From the cell containing the given text, extract its center point as (X, Y) coordinate. 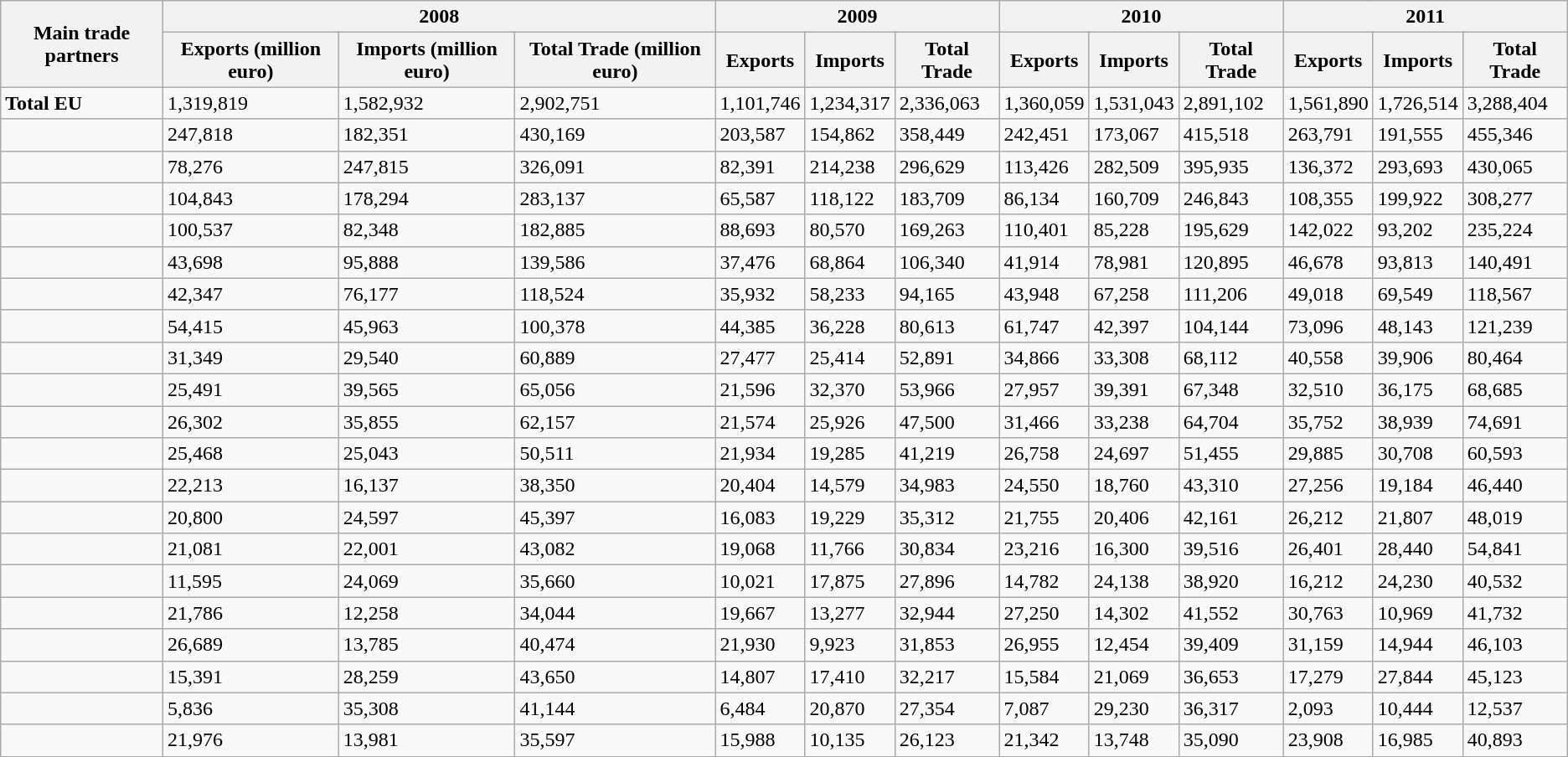
19,068 (761, 549)
35,660 (615, 581)
430,065 (1514, 167)
139,586 (615, 262)
46,440 (1514, 486)
293,693 (1417, 167)
21,069 (1134, 677)
296,629 (946, 167)
34,983 (946, 486)
43,698 (250, 262)
24,069 (427, 581)
12,258 (427, 613)
32,510 (1328, 389)
37,476 (761, 262)
104,843 (250, 198)
54,841 (1514, 549)
31,349 (250, 358)
39,906 (1417, 358)
1,561,890 (1328, 103)
111,206 (1231, 294)
22,213 (250, 486)
31,853 (946, 645)
25,491 (250, 389)
415,518 (1231, 135)
35,312 (946, 518)
13,785 (427, 645)
3,288,404 (1514, 103)
27,250 (1044, 613)
113,426 (1044, 167)
16,985 (1417, 740)
45,963 (427, 326)
45,397 (615, 518)
104,144 (1231, 326)
14,302 (1134, 613)
41,732 (1514, 613)
43,310 (1231, 486)
118,524 (615, 294)
12,454 (1134, 645)
41,219 (946, 454)
100,537 (250, 230)
195,629 (1231, 230)
68,685 (1514, 389)
308,277 (1514, 198)
100,378 (615, 326)
14,579 (849, 486)
11,766 (849, 549)
21,596 (761, 389)
33,238 (1134, 421)
154,862 (849, 135)
2,891,102 (1231, 103)
24,550 (1044, 486)
39,565 (427, 389)
30,708 (1417, 454)
27,844 (1417, 677)
118,567 (1514, 294)
1,726,514 (1417, 103)
15,584 (1044, 677)
28,440 (1417, 549)
33,308 (1134, 358)
39,409 (1231, 645)
247,815 (427, 167)
17,279 (1328, 677)
106,340 (946, 262)
26,123 (946, 740)
46,103 (1514, 645)
62,157 (615, 421)
136,372 (1328, 167)
53,966 (946, 389)
38,939 (1417, 421)
2,336,063 (946, 103)
16,212 (1328, 581)
31,159 (1328, 645)
26,955 (1044, 645)
48,143 (1417, 326)
199,922 (1417, 198)
52,891 (946, 358)
40,532 (1514, 581)
13,277 (849, 613)
21,755 (1044, 518)
36,175 (1417, 389)
26,689 (250, 645)
1,531,043 (1134, 103)
2011 (1426, 17)
43,948 (1044, 294)
46,678 (1328, 262)
23,908 (1328, 740)
60,889 (615, 358)
64,704 (1231, 421)
16,300 (1134, 549)
42,397 (1134, 326)
214,238 (849, 167)
27,256 (1328, 486)
Imports (million euro) (427, 60)
Total EU (82, 103)
10,444 (1417, 708)
282,509 (1134, 167)
26,212 (1328, 518)
30,834 (946, 549)
142,022 (1328, 230)
25,414 (849, 358)
38,350 (615, 486)
26,302 (250, 421)
20,870 (849, 708)
21,934 (761, 454)
19,184 (1417, 486)
16,083 (761, 518)
21,786 (250, 613)
35,855 (427, 421)
25,043 (427, 454)
5,836 (250, 708)
43,082 (615, 549)
35,090 (1231, 740)
20,800 (250, 518)
58,233 (849, 294)
35,308 (427, 708)
47,500 (946, 421)
Main trade partners (82, 44)
430,169 (615, 135)
67,258 (1134, 294)
20,406 (1134, 518)
242,451 (1044, 135)
24,230 (1417, 581)
191,555 (1417, 135)
95,888 (427, 262)
25,468 (250, 454)
6,484 (761, 708)
80,464 (1514, 358)
18,760 (1134, 486)
10,021 (761, 581)
67,348 (1231, 389)
27,957 (1044, 389)
1,319,819 (250, 103)
82,348 (427, 230)
68,864 (849, 262)
41,144 (615, 708)
14,944 (1417, 645)
182,885 (615, 230)
263,791 (1328, 135)
51,455 (1231, 454)
7,087 (1044, 708)
183,709 (946, 198)
50,511 (615, 454)
17,875 (849, 581)
10,135 (849, 740)
29,230 (1134, 708)
17,410 (849, 677)
203,587 (761, 135)
27,896 (946, 581)
2010 (1141, 17)
36,317 (1231, 708)
178,294 (427, 198)
65,056 (615, 389)
24,697 (1134, 454)
93,813 (1417, 262)
34,866 (1044, 358)
93,202 (1417, 230)
54,415 (250, 326)
31,466 (1044, 421)
12,537 (1514, 708)
2,093 (1328, 708)
24,138 (1134, 581)
39,391 (1134, 389)
73,096 (1328, 326)
2008 (439, 17)
39,516 (1231, 549)
69,549 (1417, 294)
22,001 (427, 549)
32,944 (946, 613)
61,747 (1044, 326)
40,893 (1514, 740)
32,217 (946, 677)
38,920 (1231, 581)
36,228 (849, 326)
2,902,751 (615, 103)
140,491 (1514, 262)
Exports (million euro) (250, 60)
120,895 (1231, 262)
35,597 (615, 740)
78,981 (1134, 262)
19,285 (849, 454)
76,177 (427, 294)
21,081 (250, 549)
30,763 (1328, 613)
19,229 (849, 518)
36,653 (1231, 677)
160,709 (1134, 198)
80,570 (849, 230)
34,044 (615, 613)
19,667 (761, 613)
35,932 (761, 294)
60,593 (1514, 454)
27,354 (946, 708)
108,355 (1328, 198)
40,474 (615, 645)
118,122 (849, 198)
21,807 (1417, 518)
283,137 (615, 198)
455,346 (1514, 135)
32,370 (849, 389)
235,224 (1514, 230)
1,234,317 (849, 103)
21,976 (250, 740)
358,449 (946, 135)
21,342 (1044, 740)
10,969 (1417, 613)
14,782 (1044, 581)
80,613 (946, 326)
65,587 (761, 198)
20,404 (761, 486)
16,137 (427, 486)
24,597 (427, 518)
395,935 (1231, 167)
25,926 (849, 421)
173,067 (1134, 135)
23,216 (1044, 549)
15,391 (250, 677)
1,101,746 (761, 103)
49,018 (1328, 294)
88,693 (761, 230)
1,360,059 (1044, 103)
110,401 (1044, 230)
26,401 (1328, 549)
42,347 (250, 294)
15,988 (761, 740)
86,134 (1044, 198)
44,385 (761, 326)
27,477 (761, 358)
11,595 (250, 581)
9,923 (849, 645)
41,552 (1231, 613)
74,691 (1514, 421)
1,582,932 (427, 103)
21,574 (761, 421)
42,161 (1231, 518)
28,259 (427, 677)
14,807 (761, 677)
43,650 (615, 677)
78,276 (250, 167)
68,112 (1231, 358)
21,930 (761, 645)
246,843 (1231, 198)
13,981 (427, 740)
247,818 (250, 135)
29,885 (1328, 454)
45,123 (1514, 677)
41,914 (1044, 262)
29,540 (427, 358)
40,558 (1328, 358)
35,752 (1328, 421)
121,239 (1514, 326)
2009 (858, 17)
326,091 (615, 167)
48,019 (1514, 518)
182,351 (427, 135)
13,748 (1134, 740)
169,263 (946, 230)
85,228 (1134, 230)
Total Trade (million euro) (615, 60)
94,165 (946, 294)
26,758 (1044, 454)
82,391 (761, 167)
